Detect which cell encompasses the target text, then output its (X, Y) center coordinate. 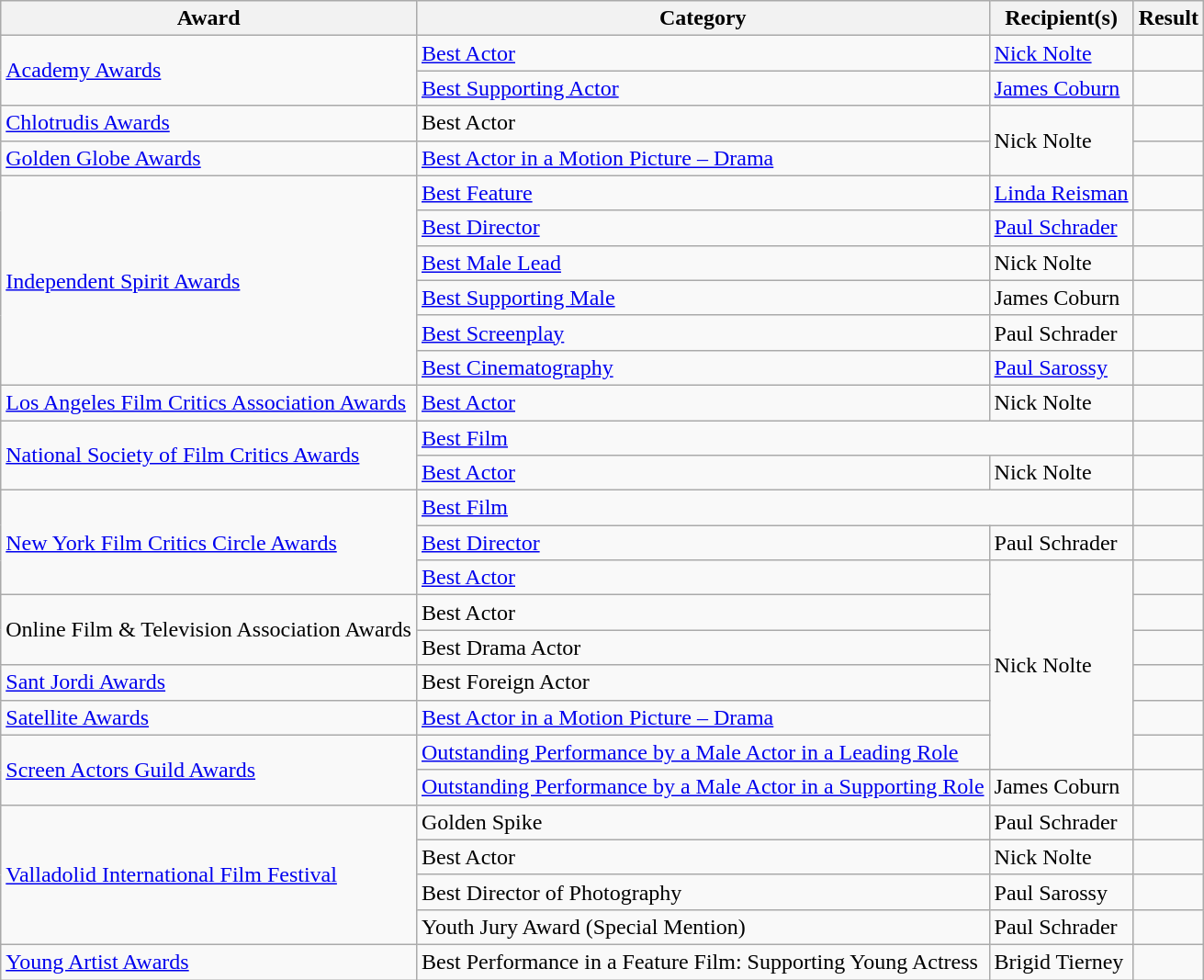
Outstanding Performance by a Male Actor in a Supporting Role (703, 787)
Sant Jordi Awards (209, 682)
Brigid Tierney (1062, 962)
Best Supporting Actor (703, 88)
Online Film & Television Association Awards (209, 630)
Category (703, 18)
Young Artist Awards (209, 962)
Recipient(s) (1062, 18)
Result (1168, 18)
Best Drama Actor (703, 648)
Best Male Lead (703, 263)
Best Performance in a Feature Film: Supporting Young Actress (703, 962)
Golden Globe Awards (209, 158)
New York Film Critics Circle Awards (209, 543)
Best Feature (703, 193)
Los Angeles Film Critics Association Awards (209, 402)
Satellite Awards (209, 717)
Best Screenplay (703, 332)
Chlotrudis Awards (209, 123)
Best Foreign Actor (703, 682)
Linda Reisman (1062, 193)
Best Cinematography (703, 367)
Screen Actors Guild Awards (209, 770)
Valladolid International Film Festival (209, 874)
National Society of Film Critics Awards (209, 456)
Academy Awards (209, 71)
Outstanding Performance by a Male Actor in a Leading Role (703, 752)
Best Director of Photography (703, 892)
Youth Jury Award (Special Mention) (703, 927)
Golden Spike (703, 822)
Independent Spirit Awards (209, 280)
Award (209, 18)
Best Supporting Male (703, 298)
